For the text-containing cell, return its midpoint in (x, y) coordinate format. 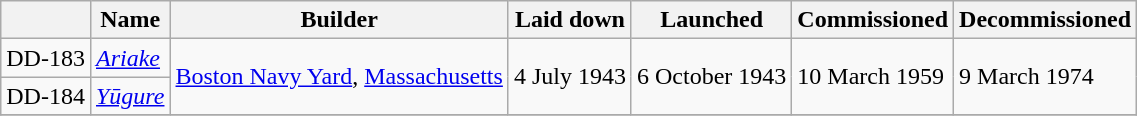
9 March 1974 (1046, 77)
Name (130, 20)
Laid down (570, 20)
DD-183 (46, 58)
Launched (711, 20)
Yūgure (130, 96)
Builder (339, 20)
4 July 1943 (570, 77)
DD-184 (46, 96)
Boston Navy Yard, Massachusetts (339, 77)
Decommissioned (1046, 20)
6 October 1943 (711, 77)
Ariake (130, 58)
Commissioned (873, 20)
10 March 1959 (873, 77)
